Determine the (X, Y) coordinate at the center of the cell enclosing the given text.  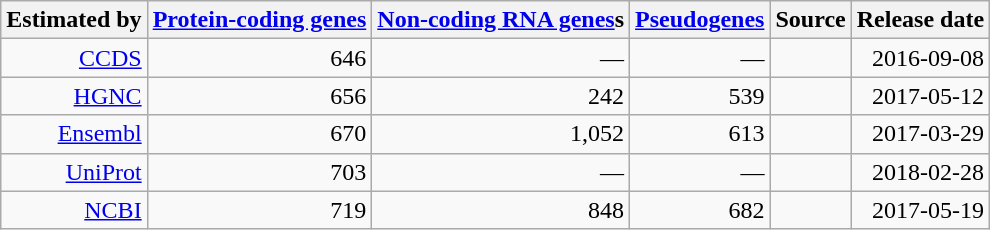
Non-coding RNA geness (501, 20)
Estimated by (74, 20)
242 (501, 96)
539 (700, 96)
NCBI (74, 210)
646 (260, 58)
HGNC (74, 96)
2016-09-08 (920, 58)
Pseudogenes (700, 20)
613 (700, 134)
848 (501, 210)
UniProt (74, 172)
CCDS (74, 58)
Ensembl (74, 134)
Release date (920, 20)
Source (810, 20)
703 (260, 172)
Protein-coding genes (260, 20)
2017-03-29 (920, 134)
2017-05-12 (920, 96)
2018-02-28 (920, 172)
682 (700, 210)
670 (260, 134)
719 (260, 210)
656 (260, 96)
1,052 (501, 134)
2017-05-19 (920, 210)
